Search for the cell housing the specified text and yield its [x, y] center coordinate. 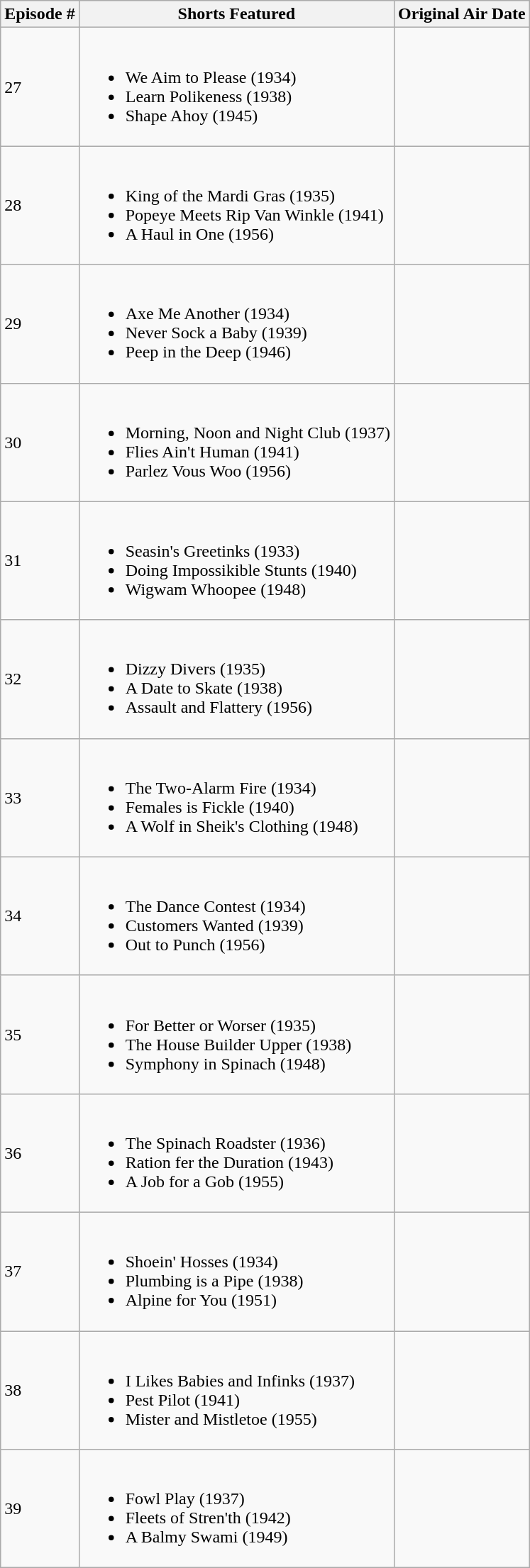
Dizzy Divers (1935)A Date to Skate (1938)Assault and Flattery (1956) [236, 679]
32 [40, 679]
The Spinach Roadster (1936)Ration fer the Duration (1943)A Job for a Gob (1955) [236, 1153]
28 [40, 206]
King of the Mardi Gras (1935)Popeye Meets Rip Van Winkle (1941)A Haul in One (1956) [236, 206]
31 [40, 560]
Axe Me Another (1934)Never Sock a Baby (1939)Peep in the Deep (1946) [236, 323]
Original Air Date [463, 14]
We Aim to Please (1934)Learn Polikeness (1938)Shape Ahoy (1945) [236, 87]
The Two-Alarm Fire (1934)Females is Fickle (1940)A Wolf in Sheik's Clothing (1948) [236, 797]
39 [40, 1509]
For Better or Worser (1935)The House Builder Upper (1938)Symphony in Spinach (1948) [236, 1034]
27 [40, 87]
Morning, Noon and Night Club (1937)Flies Ain't Human (1941)Parlez Vous Woo (1956) [236, 443]
Fowl Play (1937)Fleets of Stren'th (1942)A Balmy Swami (1949) [236, 1509]
Shorts Featured [236, 14]
37 [40, 1271]
I Likes Babies and Infinks (1937)Pest Pilot (1941)Mister and Mistletoe (1955) [236, 1390]
29 [40, 323]
Episode # [40, 14]
Shoein' Hosses (1934)Plumbing is a Pipe (1938)Alpine for You (1951) [236, 1271]
36 [40, 1153]
35 [40, 1034]
38 [40, 1390]
Seasin's Greetinks (1933)Doing Impossikible Stunts (1940)Wigwam Whoopee (1948) [236, 560]
33 [40, 797]
34 [40, 916]
The Dance Contest (1934)Customers Wanted (1939)Out to Punch (1956) [236, 916]
30 [40, 443]
